Locate the cell with the specified text and output its [x, y] center coordinate. 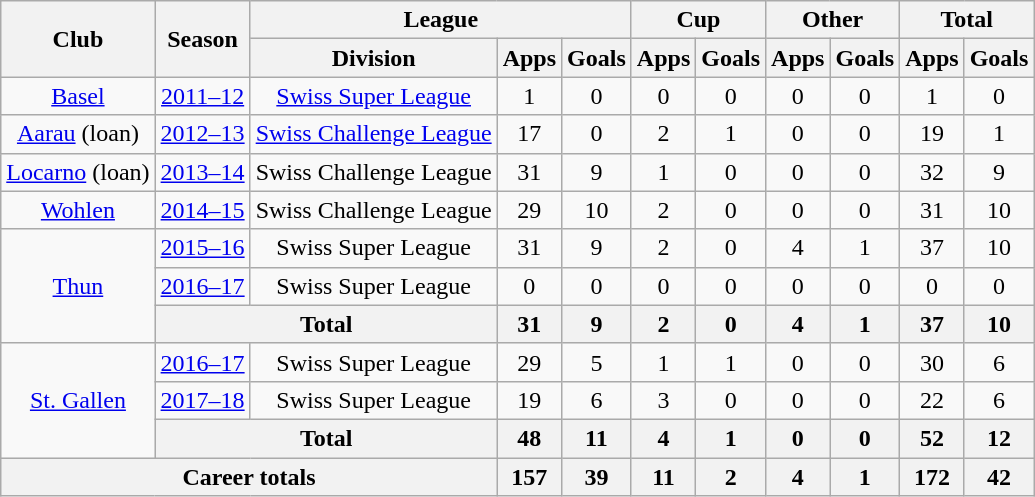
2012–13 [202, 134]
Career totals [249, 477]
Division [374, 58]
Basel [78, 96]
22 [932, 400]
2013–14 [202, 172]
12 [999, 438]
5 [597, 362]
Other [833, 20]
Season [202, 39]
2015–16 [202, 248]
Thun [78, 286]
Locarno (loan) [78, 172]
42 [999, 477]
Cup [698, 20]
2011–12 [202, 96]
2014–15 [202, 210]
17 [529, 134]
52 [932, 438]
39 [597, 477]
157 [529, 477]
Club [78, 39]
Aarau (loan) [78, 134]
Wohlen [78, 210]
48 [529, 438]
2017–18 [202, 400]
League [440, 20]
3 [663, 400]
St. Gallen [78, 400]
30 [932, 362]
172 [932, 477]
32 [932, 172]
